For the text-containing cell, return its midpoint in (X, Y) coordinate format. 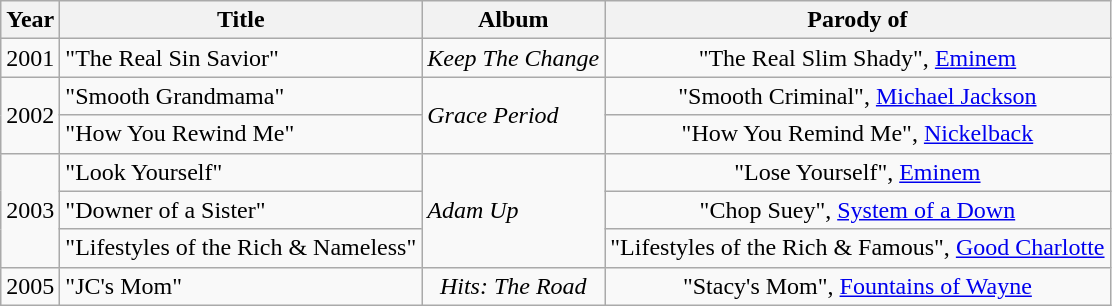
Year (30, 20)
2001 (30, 58)
"How You Rewind Me" (241, 134)
"Lose Yourself", Eminem (858, 172)
2005 (30, 286)
Album (514, 20)
"Lifestyles of the Rich & Famous", Good Charlotte (858, 248)
"Smooth Grandmama" (241, 96)
"Downer of a Sister" (241, 210)
2002 (30, 115)
Keep The Change (514, 58)
"Smooth Criminal", Michael Jackson (858, 96)
"Lifestyles of the Rich & Nameless" (241, 248)
"Chop Suey", System of a Down (858, 210)
"Stacy's Mom", Fountains of Wayne (858, 286)
Grace Period (514, 115)
"JC's Mom" (241, 286)
"Look Yourself" (241, 172)
Parody of (858, 20)
Hits: The Road (514, 286)
"How You Remind Me", Nickelback (858, 134)
"The Real Slim Shady", Eminem (858, 58)
Title (241, 20)
2003 (30, 210)
"The Real Sin Savior" (241, 58)
Adam Up (514, 210)
